Return [x, y] of the center of cell containing provided text 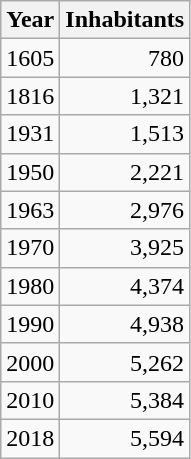
1931 [30, 134]
2010 [30, 400]
4,374 [125, 286]
1990 [30, 324]
5,262 [125, 362]
2,221 [125, 172]
1970 [30, 248]
1816 [30, 96]
2018 [30, 438]
1,321 [125, 96]
3,925 [125, 248]
Year [30, 20]
1605 [30, 58]
1,513 [125, 134]
1963 [30, 210]
780 [125, 58]
2,976 [125, 210]
2000 [30, 362]
4,938 [125, 324]
5,384 [125, 400]
5,594 [125, 438]
Inhabitants [125, 20]
1980 [30, 286]
1950 [30, 172]
